Locate the cell with the specified text and output its [X, Y] center coordinate. 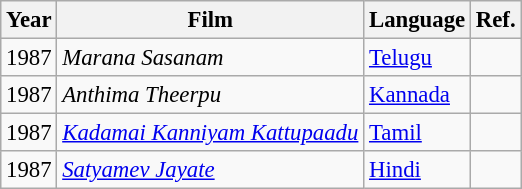
Marana Sasanam [210, 58]
Hindi [418, 170]
Telugu [418, 58]
Kannada [418, 95]
Anthima Theerpu [210, 95]
Satyamev Jayate [210, 170]
Tamil [418, 133]
Film [210, 20]
Kadamai Kanniyam Kattupaadu [210, 133]
Ref. [495, 20]
Year [29, 20]
Language [418, 20]
